Extract the [X, Y] coordinate from the center of the cell holding the provided text.  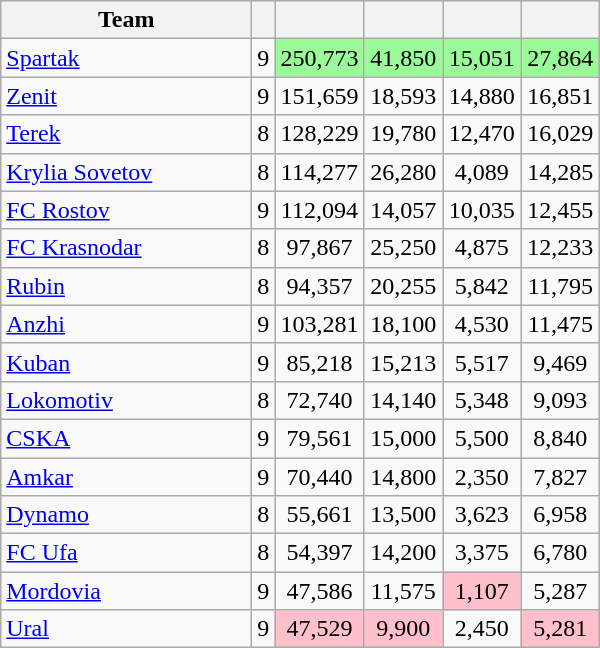
3,375 [482, 553]
11,475 [560, 324]
2,450 [482, 629]
7,827 [560, 477]
6,958 [560, 515]
14,140 [404, 400]
27,864 [560, 58]
Lokomotiv [126, 400]
11,795 [560, 286]
103,281 [320, 324]
18,593 [404, 96]
5,500 [482, 438]
9,469 [560, 362]
97,867 [320, 248]
41,850 [404, 58]
12,233 [560, 248]
1,107 [482, 591]
4,530 [482, 324]
18,100 [404, 324]
Krylia Sovetov [126, 172]
55,661 [320, 515]
Terek [126, 134]
25,250 [404, 248]
12,470 [482, 134]
94,357 [320, 286]
Mordovia [126, 591]
Kuban [126, 362]
CSKA [126, 438]
2,350 [482, 477]
3,623 [482, 515]
16,029 [560, 134]
15,051 [482, 58]
FC Rostov [126, 210]
151,659 [320, 96]
Ural [126, 629]
14,880 [482, 96]
128,229 [320, 134]
5,287 [560, 591]
Anzhi [126, 324]
26,280 [404, 172]
Dynamo [126, 515]
8,840 [560, 438]
12,455 [560, 210]
14,057 [404, 210]
47,586 [320, 591]
85,218 [320, 362]
4,089 [482, 172]
Rubin [126, 286]
15,213 [404, 362]
14,800 [404, 477]
FC Ufa [126, 553]
FC Krasnodar [126, 248]
Amkar [126, 477]
11,575 [404, 591]
72,740 [320, 400]
5,517 [482, 362]
54,397 [320, 553]
Zenit [126, 96]
79,561 [320, 438]
10,035 [482, 210]
9,900 [404, 629]
250,773 [320, 58]
5,842 [482, 286]
70,440 [320, 477]
112,094 [320, 210]
15,000 [404, 438]
19,780 [404, 134]
16,851 [560, 96]
Team [126, 20]
9,093 [560, 400]
47,529 [320, 629]
5,281 [560, 629]
13,500 [404, 515]
Spartak [126, 58]
14,285 [560, 172]
114,277 [320, 172]
4,875 [482, 248]
14,200 [404, 553]
5,348 [482, 400]
6,780 [560, 553]
20,255 [404, 286]
